Identify which cell holds the provided text, then report its [x, y] central coordinate. 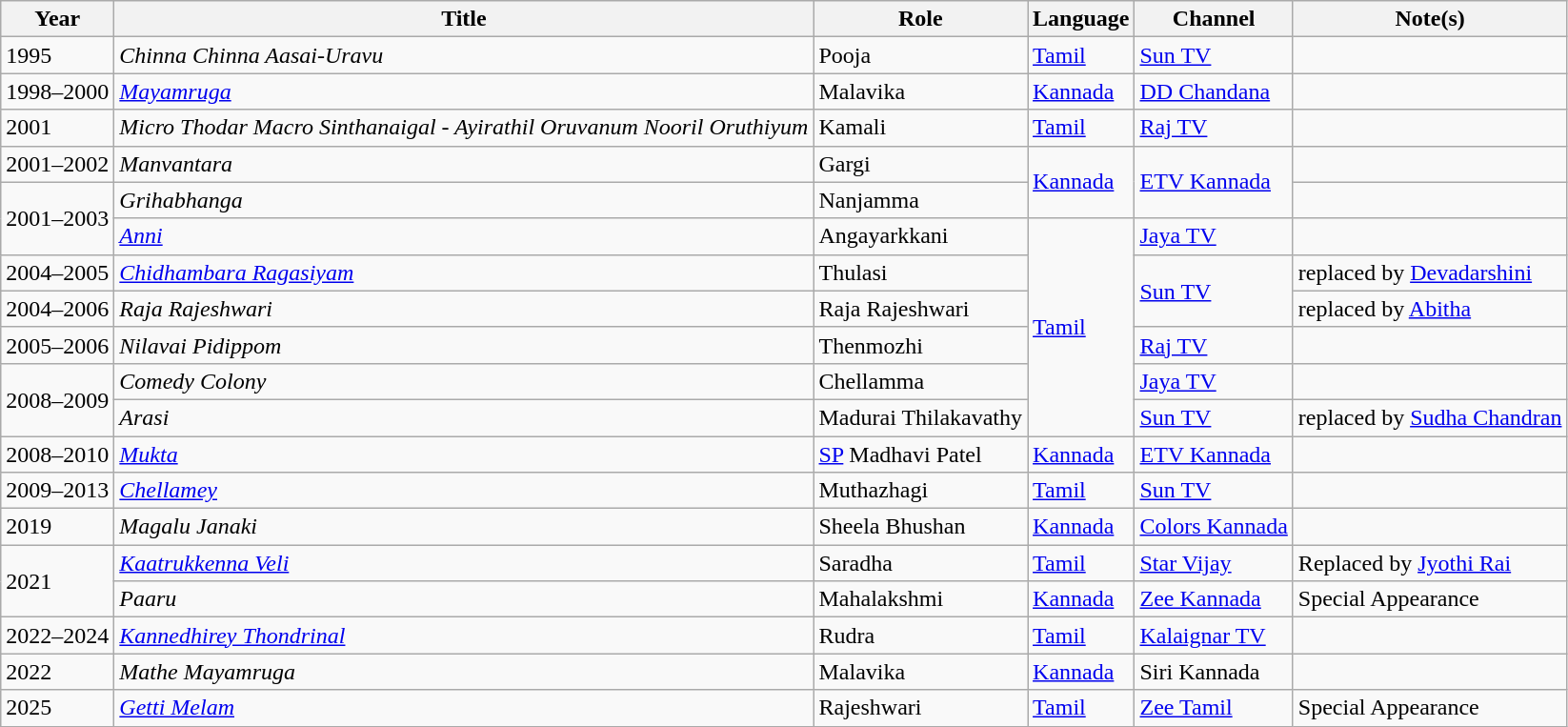
Kalaignar TV [1214, 636]
Star Vijay [1214, 563]
Thenmozhi [920, 345]
replaced by Sudha Chandran [1430, 417]
Chellamma [920, 381]
Rudra [920, 636]
Sheela Bhushan [920, 527]
Anni [464, 236]
1995 [57, 55]
replaced by Devadarshini [1430, 273]
Thulasi [920, 273]
Mahalakshmi [920, 599]
Zee Tamil [1214, 708]
Mukta [464, 454]
Replaced by Jyothi Rai [1430, 563]
Micro Thodar Macro Sinthanaigal - Ayirathil Oruvanum Nooril Oruthiyum [464, 128]
Nilavai Pidippom [464, 345]
2022 [57, 672]
Chidhambara Ragasiyam [464, 273]
Gargi [920, 164]
Role [920, 19]
Saradha [920, 563]
Grihabhanga [464, 200]
SP Madhavi Patel [920, 454]
2008–2010 [57, 454]
Language [1081, 19]
Kannedhirey Thondrinal [464, 636]
2008–2009 [57, 399]
2022–2024 [57, 636]
Madurai Thilakavathy [920, 417]
Chinna Chinna Aasai-Uravu [464, 55]
Kaatrukkenna Veli [464, 563]
replaced by Abitha [1430, 309]
Paaru [464, 599]
Pooja [920, 55]
Mayamruga [464, 91]
Note(s) [1430, 19]
Title [464, 19]
Colors Kannada [1214, 527]
Mathe Mayamruga [464, 672]
2005–2006 [57, 345]
Magalu Janaki [464, 527]
Siri Kannada [1214, 672]
Rajeshwari [920, 708]
Arasi [464, 417]
Manvantara [464, 164]
2019 [57, 527]
Nanjamma [920, 200]
Channel [1214, 19]
2001–2003 [57, 218]
Comedy Colony [464, 381]
Muthazhagi [920, 491]
Chellamey [464, 491]
2001 [57, 128]
DD Chandana [1214, 91]
Zee Kannada [1214, 599]
2004–2006 [57, 309]
2025 [57, 708]
Getti Melam [464, 708]
1998–2000 [57, 91]
2021 [57, 581]
Year [57, 19]
Kamali [920, 128]
2004–2005 [57, 273]
Angayarkkani [920, 236]
2001–2002 [57, 164]
2009–2013 [57, 491]
